Detect which cell encompasses the target text, then output its [x, y] center coordinate. 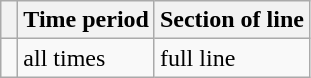
Section of line [232, 20]
full line [232, 58]
all times [86, 58]
Time period [86, 20]
